From the cell containing the given text, extract its center point as [X, Y] coordinate. 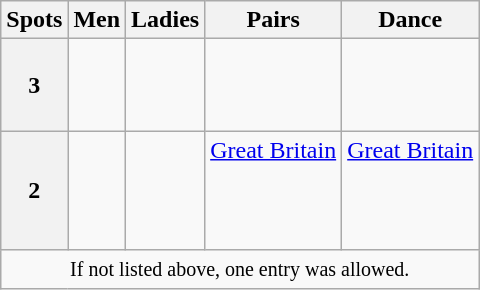
3 [34, 85]
If not listed above, one entry was allowed. [240, 269]
Dance [410, 20]
Men [97, 20]
Ladies [166, 20]
Spots [34, 20]
Pairs [274, 20]
2 [34, 190]
